Provide the [x, y] coordinate of the cell's center where the given text is located.  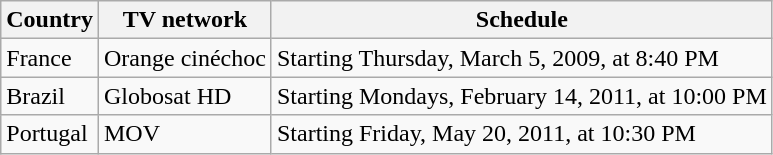
TV network [184, 20]
Brazil [50, 96]
France [50, 58]
Orange cinéchoc [184, 58]
Starting Mondays, February 14, 2011, at 10:00 PM [522, 96]
Globosat HD [184, 96]
Schedule [522, 20]
Portugal [50, 134]
Country [50, 20]
Starting Friday, May 20, 2011, at 10:30 PM [522, 134]
MOV [184, 134]
Starting Thursday, March 5, 2009, at 8:40 PM [522, 58]
